Pinpoint the cell where the given text exists, returning its [X, Y] midpoint coordinate. 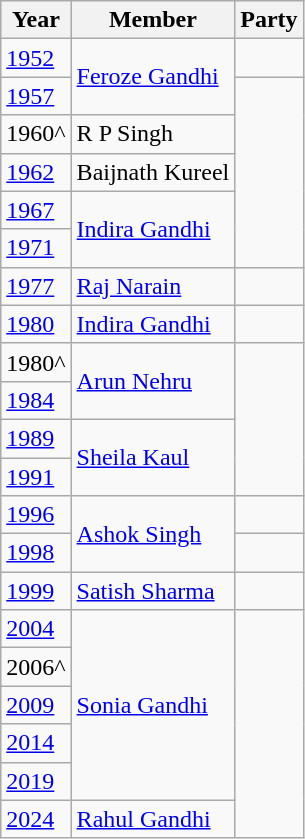
Sheila Kaul [153, 457]
1984 [36, 400]
1980 [36, 324]
1960^ [36, 134]
2024 [36, 819]
Baijnath Kureel [153, 172]
Ashok Singh [153, 534]
Member [153, 20]
Year [36, 20]
1991 [36, 477]
R P Singh [153, 134]
1977 [36, 286]
2009 [36, 705]
Rahul Gandhi [153, 819]
1998 [36, 553]
Feroze Gandhi [153, 77]
1962 [36, 172]
1999 [36, 591]
Sonia Gandhi [153, 705]
1971 [36, 248]
2006^ [36, 667]
Satish Sharma [153, 591]
1989 [36, 438]
1952 [36, 58]
Raj Narain [153, 286]
Arun Nehru [153, 381]
2019 [36, 781]
1980^ [36, 362]
2004 [36, 629]
1967 [36, 210]
1957 [36, 96]
2014 [36, 743]
Party [269, 20]
1996 [36, 515]
